Identify which cell holds the provided text, then report its [x, y] central coordinate. 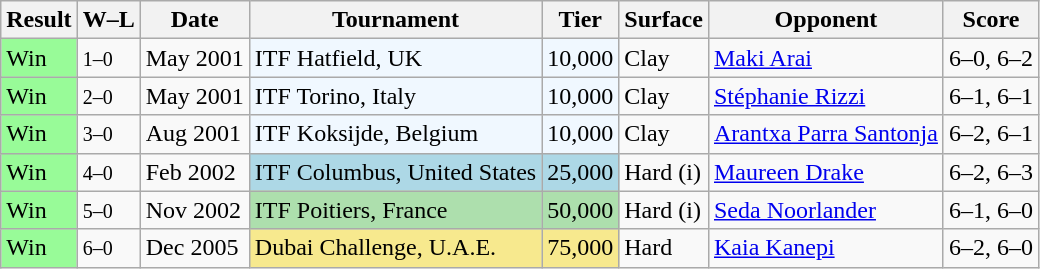
Arantxa Parra Santonja [826, 134]
Maureen Drake [826, 172]
Opponent [826, 20]
6–2, 6–1 [990, 134]
6–1, 6–1 [990, 96]
75,000 [580, 248]
W–L [108, 20]
25,000 [580, 172]
6–2, 6–0 [990, 248]
6–0 [108, 248]
Surface [664, 20]
Tier [580, 20]
6–1, 6–0 [990, 210]
Tournament [395, 20]
Kaia Kanepi [826, 248]
3–0 [108, 134]
5–0 [108, 210]
ITF Koksijde, Belgium [395, 134]
Hard [664, 248]
6–0, 6–2 [990, 58]
6–2, 6–3 [990, 172]
1–0 [108, 58]
4–0 [108, 172]
Date [194, 20]
ITF Hatfield, UK [395, 58]
Dec 2005 [194, 248]
Aug 2001 [194, 134]
Maki Arai [826, 58]
Nov 2002 [194, 210]
ITF Torino, Italy [395, 96]
Dubai Challenge, U.A.E. [395, 248]
Score [990, 20]
Stéphanie Rizzi [826, 96]
50,000 [580, 210]
Result [39, 20]
ITF Columbus, United States [395, 172]
ITF Poitiers, France [395, 210]
Feb 2002 [194, 172]
2–0 [108, 96]
Seda Noorlander [826, 210]
